Output the (x, y) coordinate of the center of the cell containing the given text.  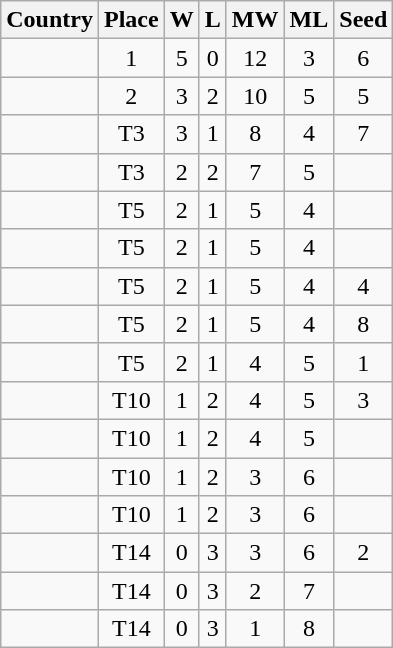
10 (255, 96)
ML (309, 20)
Place (131, 20)
W (182, 20)
12 (255, 58)
MW (255, 20)
Country (50, 20)
Seed (364, 20)
L (212, 20)
